Identify which cell holds the provided text, then report its [X, Y] central coordinate. 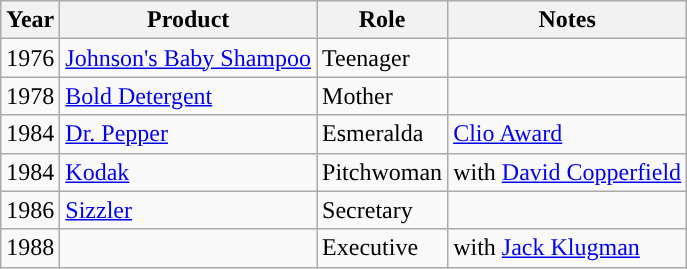
with Jack Klugman [568, 248]
Teenager [382, 58]
Clio Award [568, 134]
Johnson's Baby Shampoo [188, 58]
Notes [568, 20]
Role [382, 20]
Esmeralda [382, 134]
1976 [30, 58]
1986 [30, 210]
Dr. Pepper [188, 134]
Year [30, 20]
Mother [382, 96]
Product [188, 20]
1988 [30, 248]
Sizzler [188, 210]
Secretary [382, 210]
1978 [30, 96]
Executive [382, 248]
with David Copperfield [568, 172]
Pitchwoman [382, 172]
Bold Detergent [188, 96]
Kodak [188, 172]
